Detect which cell encompasses the target text, then output its (X, Y) center coordinate. 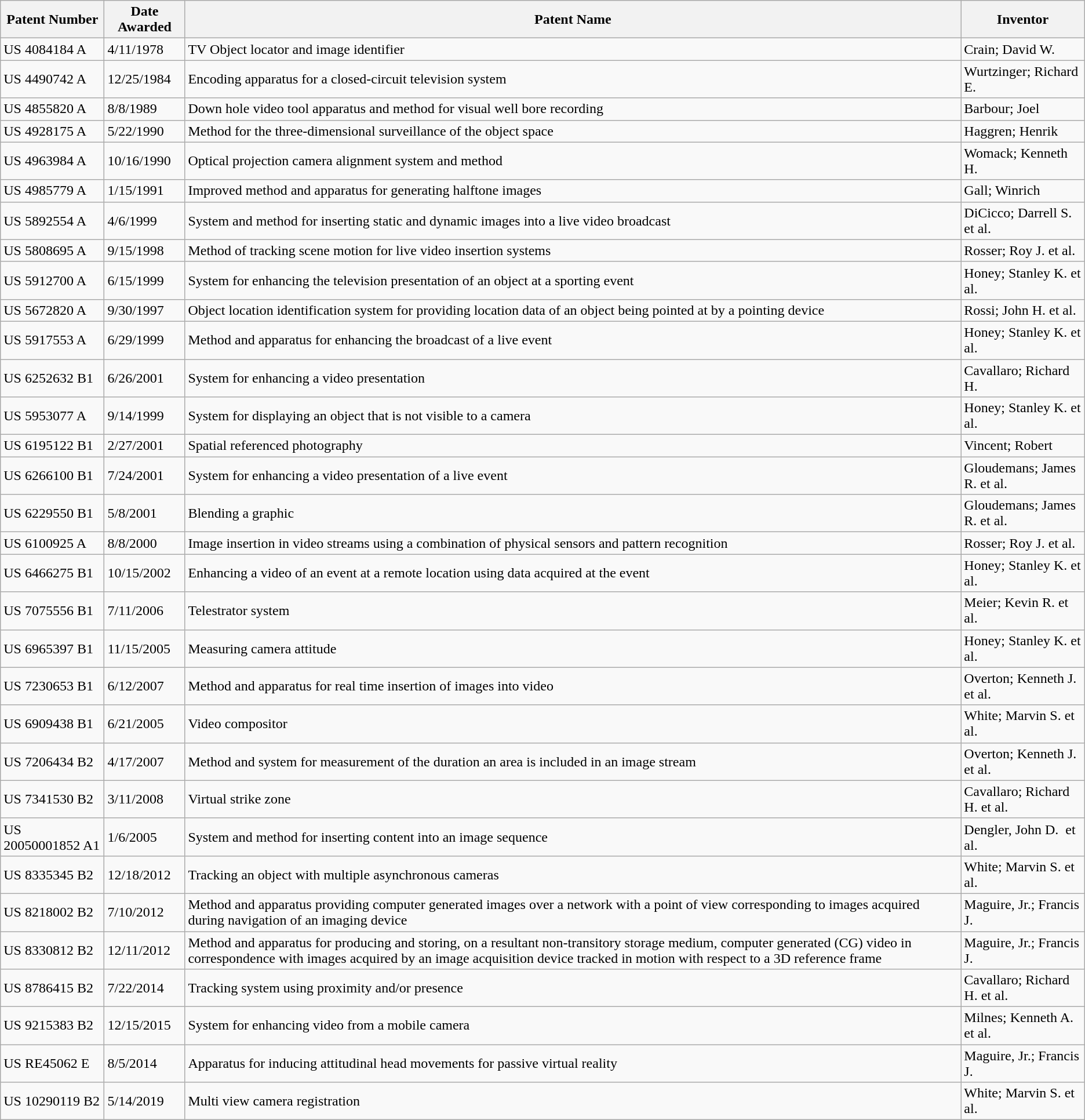
US 6195122 B1 (52, 446)
Inventor (1022, 20)
Tracking system using proximity and/or presence (573, 988)
Apparatus for inducing attitudinal head movements for passive virtual reality (573, 1063)
Image insertion in video streams using a combination of physical sensors and pattern recognition (573, 543)
US 6965397 B1 (52, 648)
6/29/1999 (145, 340)
System for enhancing video from a mobile camera (573, 1026)
Telestrator system (573, 611)
10/15/2002 (145, 573)
Wurtzinger; Richard E. (1022, 79)
Rossi; John H. et al. (1022, 310)
Encoding apparatus for a closed-circuit television system (573, 79)
US 7206434 B2 (52, 762)
Dengler, John D. et al. (1022, 837)
US 4084184 A (52, 49)
Patent Number (52, 20)
US 8786415 B2 (52, 988)
US 4963984 A (52, 161)
US 5912700 A (52, 281)
System for displaying an object that is not visible to a camera (573, 416)
4/17/2007 (145, 762)
US 8218002 B2 (52, 912)
Blending a graphic (573, 514)
US 5917553 A (52, 340)
US 20050001852 A1 (52, 837)
US 4855820 A (52, 109)
Patent Name (573, 20)
System and method for inserting content into an image sequence (573, 837)
DiCicco; Darrell S. et al. (1022, 220)
4/6/1999 (145, 220)
US 5808695 A (52, 250)
Method and apparatus for real time insertion of images into video (573, 686)
7/11/2006 (145, 611)
Spatial referenced photography (573, 446)
TV Object locator and image identifier (573, 49)
Method and system for measurement of the duration an area is included in an image stream (573, 762)
12/11/2012 (145, 950)
Enhancing a video of an event at a remote location using data acquired at the event (573, 573)
Video compositor (573, 723)
5/8/2001 (145, 514)
Optical projection camera alignment system and method (573, 161)
US 4985779 A (52, 191)
11/15/2005 (145, 648)
US 5672820 A (52, 310)
US 7230653 B1 (52, 686)
System for enhancing the television presentation of an object at a sporting event (573, 281)
Tracking an object with multiple asynchronous cameras (573, 874)
US 9215383 B2 (52, 1026)
3/11/2008 (145, 799)
Crain; David W. (1022, 49)
12/15/2015 (145, 1026)
Date Awarded (145, 20)
6/12/2007 (145, 686)
7/24/2001 (145, 475)
6/26/2001 (145, 378)
Multi view camera registration (573, 1101)
Gall; Winrich (1022, 191)
4/11/1978 (145, 49)
10/16/1990 (145, 161)
1/15/1991 (145, 191)
8/8/1989 (145, 109)
Meier; Kevin R. et al. (1022, 611)
12/25/1984 (145, 79)
US 4928175 A (52, 131)
2/27/2001 (145, 446)
Vincent; Robert (1022, 446)
Method of tracking scene motion for live video insertion systems (573, 250)
Method for the three-dimensional surveillance of the object space (573, 131)
7/10/2012 (145, 912)
US 6909438 B1 (52, 723)
9/14/1999 (145, 416)
US 10290119 B2 (52, 1101)
9/15/1998 (145, 250)
12/18/2012 (145, 874)
US 5892554 A (52, 220)
Object location identification system for providing location data of an object being pointed at by a pointing device (573, 310)
9/30/1997 (145, 310)
US 7341530 B2 (52, 799)
System for enhancing a video presentation (573, 378)
Improved method and apparatus for generating halftone images (573, 191)
US 6229550 B1 (52, 514)
US 6266100 B1 (52, 475)
Milnes; Kenneth A. et al. (1022, 1026)
US 8335345 B2 (52, 874)
US 6100925 A (52, 543)
Cavallaro; Richard H. (1022, 378)
US 6466275 B1 (52, 573)
Method and apparatus for enhancing the broadcast of a live event (573, 340)
Womack; Kenneth H. (1022, 161)
System and method for inserting static and dynamic images into a live video broadcast (573, 220)
US 5953077 A (52, 416)
Virtual strike zone (573, 799)
7/22/2014 (145, 988)
US 4490742 A (52, 79)
Barbour; Joel (1022, 109)
5/14/2019 (145, 1101)
8/5/2014 (145, 1063)
1/6/2005 (145, 837)
System for enhancing a video presentation of a live event (573, 475)
Down hole video tool apparatus and method for visual well bore recording (573, 109)
5/22/1990 (145, 131)
US 7075556 B1 (52, 611)
US 8330812 B2 (52, 950)
6/21/2005 (145, 723)
US RE45062 E (52, 1063)
Haggren; Henrik (1022, 131)
8/8/2000 (145, 543)
6/15/1999 (145, 281)
US 6252632 B1 (52, 378)
Measuring camera attitude (573, 648)
